Search for the cell housing the specified text and yield its [x, y] center coordinate. 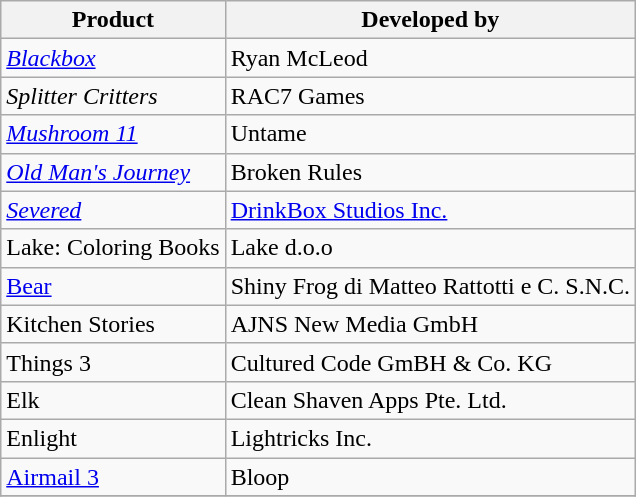
Lake: Coloring Books [113, 248]
Mushroom 11 [113, 134]
Blackbox [113, 58]
Developed by [430, 20]
Enlight [113, 438]
Elk [113, 400]
Bloop [430, 477]
Product [113, 20]
Clean Shaven Apps Pte. Ltd. [430, 400]
AJNS New Media GmbH [430, 324]
Severed [113, 210]
RAC7 Games [430, 96]
Untame [430, 134]
Shiny Frog di Matteo Rattotti e C. S.N.C. [430, 286]
Kitchen Stories [113, 324]
Old Man's Journey [113, 172]
Airmail 3 [113, 477]
Splitter Critters [113, 96]
Things 3 [113, 362]
Cultured Code GmBH & Co. KG [430, 362]
DrinkBox Studios Inc. [430, 210]
Bear [113, 286]
Ryan McLeod [430, 58]
Lake d.o.o [430, 248]
Broken Rules [430, 172]
Lightricks Inc. [430, 438]
